Capture the cell that displays the provided text and extract its (x, y) central coordinate. 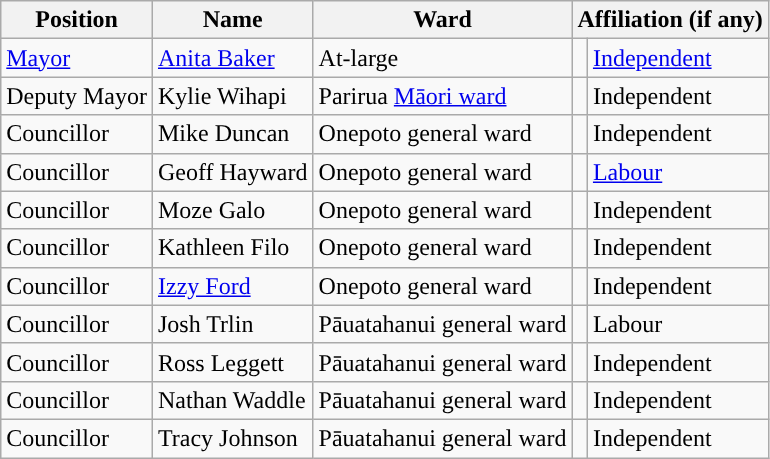
Josh Trlin (232, 324)
Affiliation (if any) (670, 20)
Ward (442, 20)
Kylie Wihapi (232, 96)
Kathleen Filo (232, 248)
Deputy Mayor (77, 96)
Geoff Hayward (232, 172)
Position (77, 20)
Parirua Māori ward (442, 96)
Mayor (77, 58)
Tracy Johnson (232, 438)
Nathan Waddle (232, 400)
Moze Galo (232, 210)
At-large (442, 58)
Izzy Ford (232, 286)
Mike Duncan (232, 134)
Name (232, 20)
Anita Baker (232, 58)
Ross Leggett (232, 362)
